Return the [x, y] coordinate for the center point of the cell that contains the specified text.  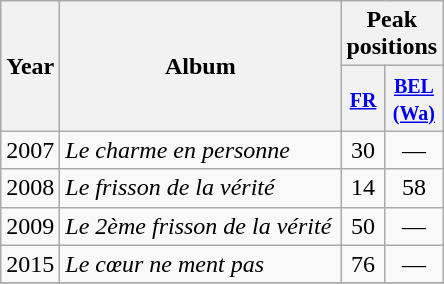
2007 [30, 150]
30 [363, 150]
Le frisson de la vérité [200, 188]
Le 2ème frisson de la vérité [200, 226]
Le cœur ne ment pas [200, 264]
50 [363, 226]
58 [414, 188]
FR [363, 98]
2008 [30, 188]
2009 [30, 226]
Album [200, 66]
Year [30, 66]
2015 [30, 264]
14 [363, 188]
Le charme en personne [200, 150]
BEL (Wa) [414, 98]
Peak positions [392, 34]
76 [363, 264]
